Capture the cell that displays the provided text and extract its (x, y) central coordinate. 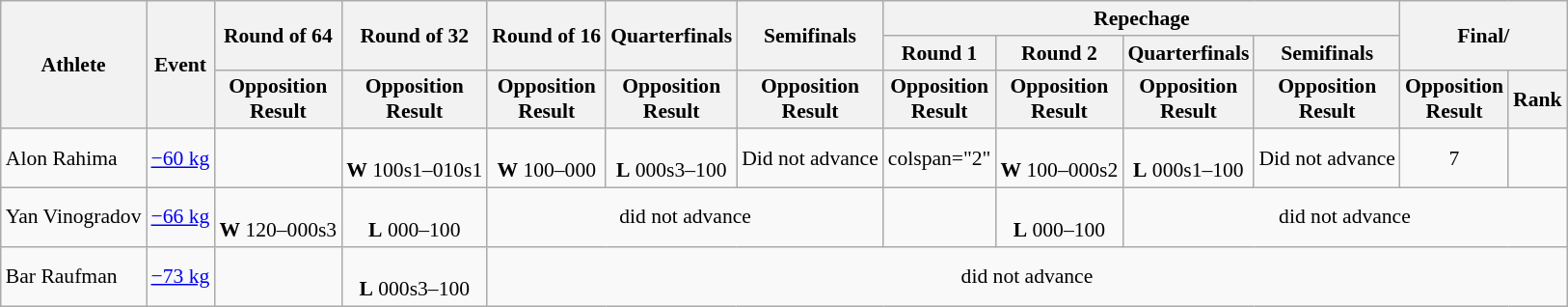
Athlete (73, 65)
Round 2 (1059, 53)
−66 kg (181, 218)
Round of 16 (546, 35)
Event (181, 65)
Yan Vinogradov (73, 218)
Final/ (1483, 35)
Round of 32 (415, 35)
−60 kg (181, 158)
−73 kg (181, 276)
Alon Rahima (73, 158)
Round of 64 (278, 35)
Rank (1537, 98)
W 100s1–010s1 (415, 158)
W 100–000 (546, 158)
colspan="2" (939, 158)
W 120–000s3 (278, 218)
W 100–000s2 (1059, 158)
L 000s1–100 (1188, 158)
Round 1 (939, 53)
Bar Raufman (73, 276)
Repechage (1142, 18)
7 (1454, 158)
